Locate the cell with the specified text and output its (X, Y) center coordinate. 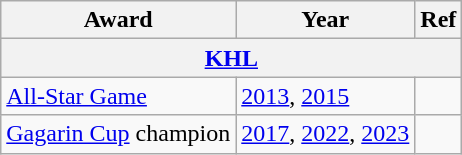
All-Star Game (118, 96)
2013, 2015 (326, 96)
Year (326, 20)
Award (118, 20)
Gagarin Cup champion (118, 134)
Ref (438, 20)
KHL (232, 58)
2017, 2022, 2023 (326, 134)
